Locate the cell with the specified text and output its [x, y] center coordinate. 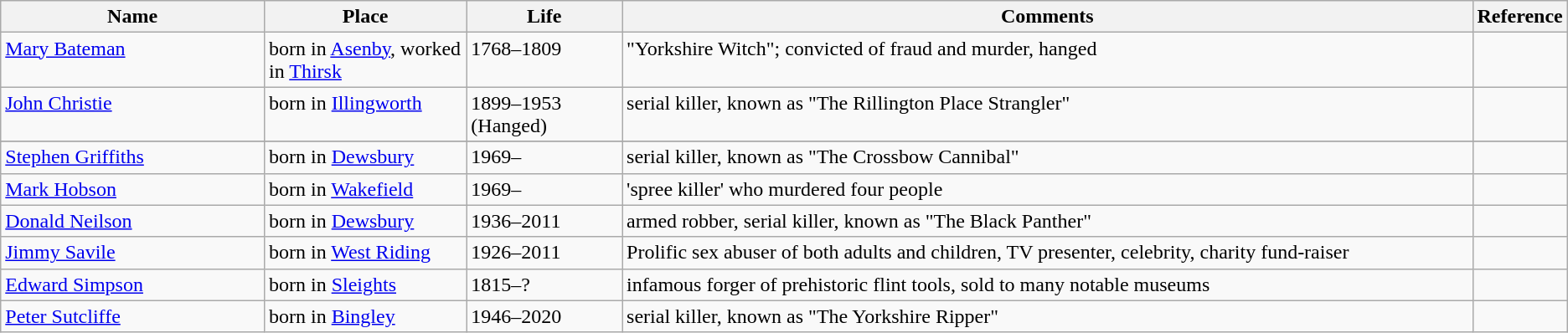
infamous forger of prehistoric flint tools, sold to many notable museums [1047, 284]
serial killer, known as "The Crossbow Cannibal" [1047, 157]
Comments [1047, 17]
Prolific sex abuser of both adults and children, TV presenter, celebrity, charity fund-raiser [1047, 253]
Peter Sutcliffe [132, 316]
1946–2020 [544, 316]
Name [132, 17]
born in Sleights [365, 284]
Jimmy Savile [132, 253]
serial killer, known as "The Rillington Place Strangler" [1047, 114]
1926–2011 [544, 253]
1768–1809 [544, 60]
serial killer, known as "The Yorkshire Ripper" [1047, 316]
'spree killer' who murdered four people [1047, 189]
armed robber, serial killer, known as "The Black Panther" [1047, 221]
John Christie [132, 114]
1936–2011 [544, 221]
Edward Simpson [132, 284]
Reference [1519, 17]
born in Wakefield [365, 189]
born in West Riding [365, 253]
born in Illingworth [365, 114]
Mark Hobson [132, 189]
born in Bingley [365, 316]
Place [365, 17]
"Yorkshire Witch"; convicted of fraud and murder, hanged [1047, 60]
1899–1953 (Hanged) [544, 114]
Stephen Griffiths [132, 157]
born in Asenby, worked in Thirsk [365, 60]
Mary Bateman [132, 60]
Donald Neilson [132, 221]
Life [544, 17]
1815–? [544, 284]
